Capture the cell that displays the provided text and extract its [X, Y] central coordinate. 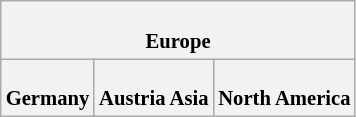
Europe [178, 29]
Austria Asia [154, 87]
North America [284, 87]
Germany [48, 87]
